Determine the (X, Y) coordinate at the center of the cell enclosing the given text.  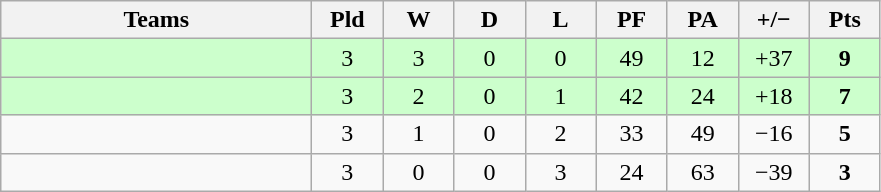
L (560, 20)
Pts (844, 20)
W (418, 20)
PF (632, 20)
12 (702, 58)
9 (844, 58)
−16 (774, 134)
Pld (348, 20)
+18 (774, 96)
PA (702, 20)
−39 (774, 172)
5 (844, 134)
63 (702, 172)
D (490, 20)
Teams (156, 20)
+37 (774, 58)
+/− (774, 20)
42 (632, 96)
33 (632, 134)
7 (844, 96)
